For the text-containing cell, return its midpoint in [x, y] coordinate format. 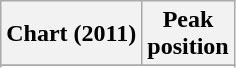
Chart (2011) [72, 34]
Peakposition [188, 34]
